Output the [X, Y] coordinate of the center of the cell containing the given text.  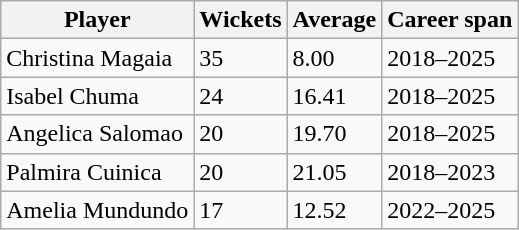
21.05 [334, 172]
Isabel Chuma [98, 96]
Player [98, 20]
35 [240, 58]
Amelia Mundundo [98, 210]
12.52 [334, 210]
Career span [450, 20]
Average [334, 20]
Wickets [240, 20]
16.41 [334, 96]
8.00 [334, 58]
24 [240, 96]
Christina Magaia [98, 58]
17 [240, 210]
2022–2025 [450, 210]
19.70 [334, 134]
2018–2023 [450, 172]
Angelica Salomao [98, 134]
Palmira Cuinica [98, 172]
